Return the (x, y) coordinate for the center point of the cell that contains the specified text.  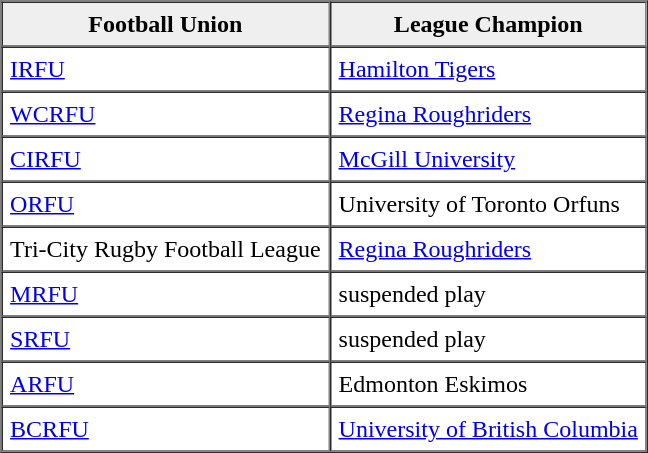
McGill University (488, 158)
CIRFU (165, 158)
IRFU (165, 68)
Tri-City Rugby Football League (165, 248)
ARFU (165, 384)
Football Union (165, 24)
MRFU (165, 294)
SRFU (165, 338)
BCRFU (165, 428)
WCRFU (165, 114)
League Champion (488, 24)
Hamilton Tigers (488, 68)
University of British Columbia (488, 428)
Edmonton Eskimos (488, 384)
ORFU (165, 204)
University of Toronto Orfuns (488, 204)
